Pinpoint the cell where the given text exists, returning its (X, Y) midpoint coordinate. 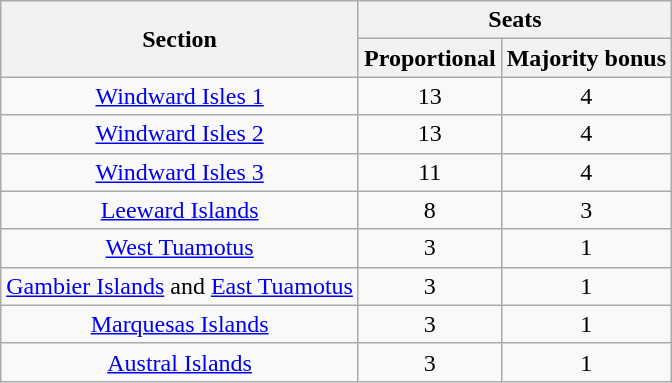
Gambier Islands and East Tuamotus (180, 286)
8 (430, 210)
11 (430, 172)
Leeward Islands (180, 210)
Marquesas Islands (180, 324)
Windward Isles 3 (180, 172)
Proportional (430, 58)
Windward Isles 2 (180, 134)
Windward Isles 1 (180, 96)
West Tuamotus (180, 248)
Section (180, 39)
Seats (514, 20)
Majority bonus (586, 58)
Austral Islands (180, 362)
